Find where the given text appears and provide that cell's center as (x, y) coordinate. 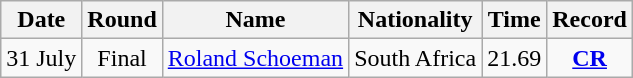
Final (122, 58)
Time (514, 20)
Roland Schoeman (255, 58)
CR (590, 58)
Name (255, 20)
Round (122, 20)
31 July (42, 58)
South Africa (416, 58)
21.69 (514, 58)
Date (42, 20)
Nationality (416, 20)
Record (590, 20)
